Return [X, Y] of the center of cell containing provided text 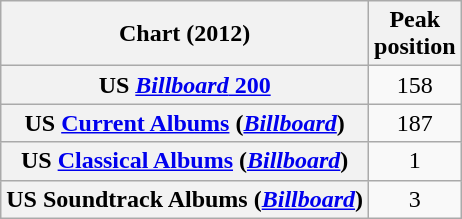
US Soundtrack Albums (Billboard) [185, 199]
Peakposition [415, 34]
3 [415, 199]
US Billboard 200 [185, 85]
158 [415, 85]
Chart (2012) [185, 34]
US Current Albums (Billboard) [185, 123]
1 [415, 161]
US Classical Albums (Billboard) [185, 161]
187 [415, 123]
